Locate the cell with the specified text and output its (X, Y) center coordinate. 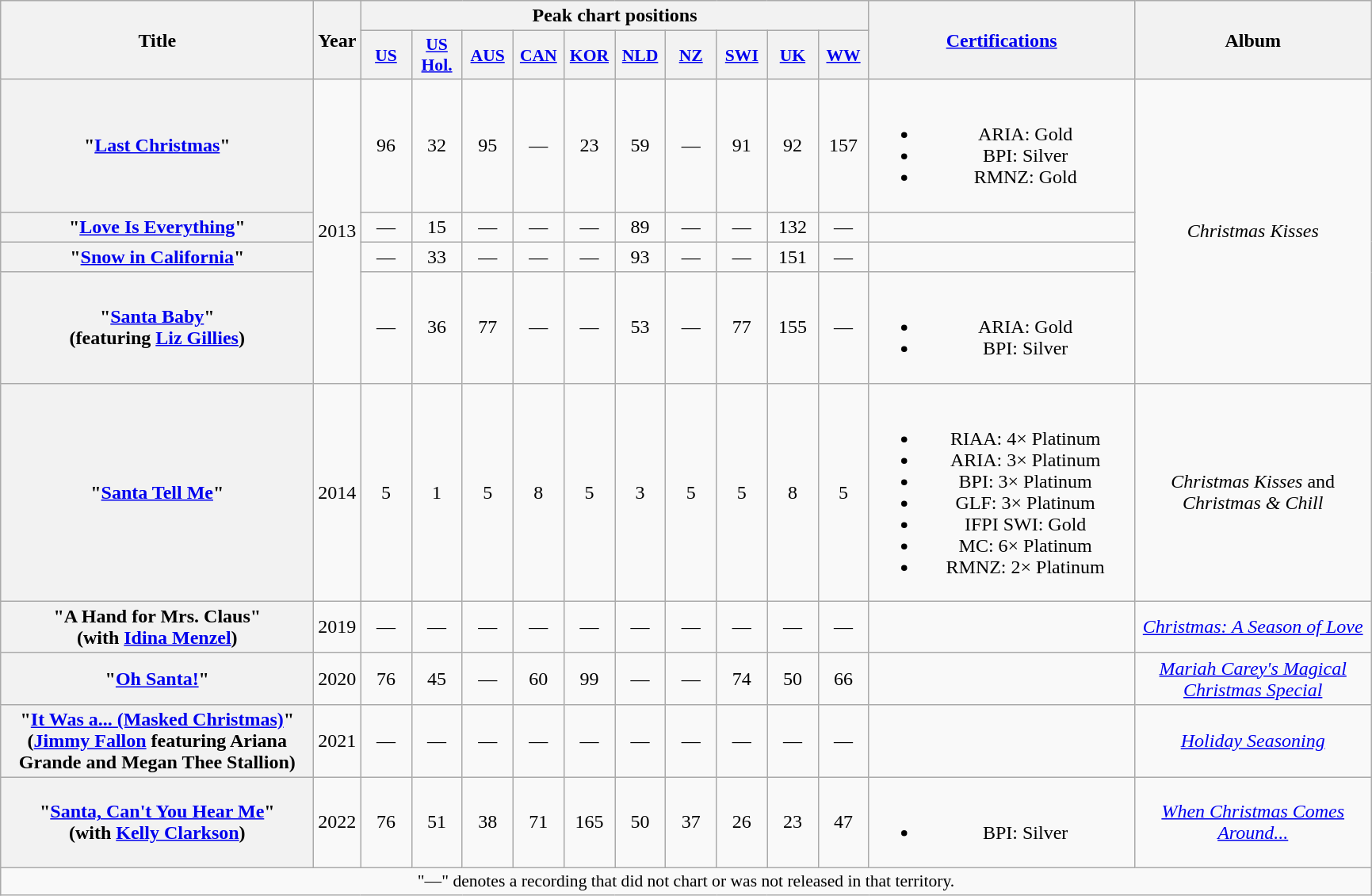
2022 (338, 821)
95 (487, 146)
132 (793, 227)
"Santa, Can't You Hear Me"(with Kelly Clarkson) (157, 821)
"Love Is Everything" (157, 227)
155 (793, 327)
"Santa Baby"(featuring Liz Gillies) (157, 327)
71 (538, 821)
89 (640, 227)
15 (437, 227)
"—" denotes a recording that did not chart or was not released in that territory. (686, 882)
When Christmas Comes Around... (1252, 821)
93 (640, 257)
AUS (487, 56)
ARIA: GoldBPI: Silver (1002, 327)
WW (843, 56)
36 (437, 327)
Christmas Kisses and Christmas & Chill (1252, 492)
Holiday Seasoning (1252, 741)
1 (437, 492)
66 (843, 679)
RIAA: 4× PlatinumARIA: 3× PlatinumBPI: 3× PlatinumGLF: 3× PlatinumIFPI SWI: GoldMC: 6× PlatinumRMNZ: 2× Platinum (1002, 492)
"Snow in California" (157, 257)
Mariah Carey's Magical Christmas Special (1252, 679)
53 (640, 327)
151 (793, 257)
NZ (691, 56)
45 (437, 679)
"Last Christmas" (157, 146)
BPI: Silver (1002, 821)
26 (742, 821)
99 (589, 679)
"Santa Tell Me" (157, 492)
2013 (338, 232)
47 (843, 821)
SWI (742, 56)
KOR (589, 56)
"Oh Santa!" (157, 679)
92 (793, 146)
37 (691, 821)
38 (487, 821)
32 (437, 146)
Year (338, 40)
Album (1252, 40)
US (386, 56)
91 (742, 146)
96 (386, 146)
157 (843, 146)
Peak chart positions (615, 16)
2019 (338, 626)
59 (640, 146)
51 (437, 821)
NLD (640, 56)
74 (742, 679)
3 (640, 492)
Christmas Kisses (1252, 232)
UK (793, 56)
60 (538, 679)
165 (589, 821)
USHol. (437, 56)
ARIA: GoldBPI: SilverRMNZ: Gold (1002, 146)
Title (157, 40)
33 (437, 257)
CAN (538, 56)
Christmas: A Season of Love (1252, 626)
2021 (338, 741)
"A Hand for Mrs. Claus"(with Idina Menzel) (157, 626)
"It Was a... (Masked Christmas)"(Jimmy Fallon featuring Ariana Grande and Megan Thee Stallion) (157, 741)
2020 (338, 679)
2014 (338, 492)
Certifications (1002, 40)
